Return the [X, Y] coordinate for the center point of the cell that contains the specified text.  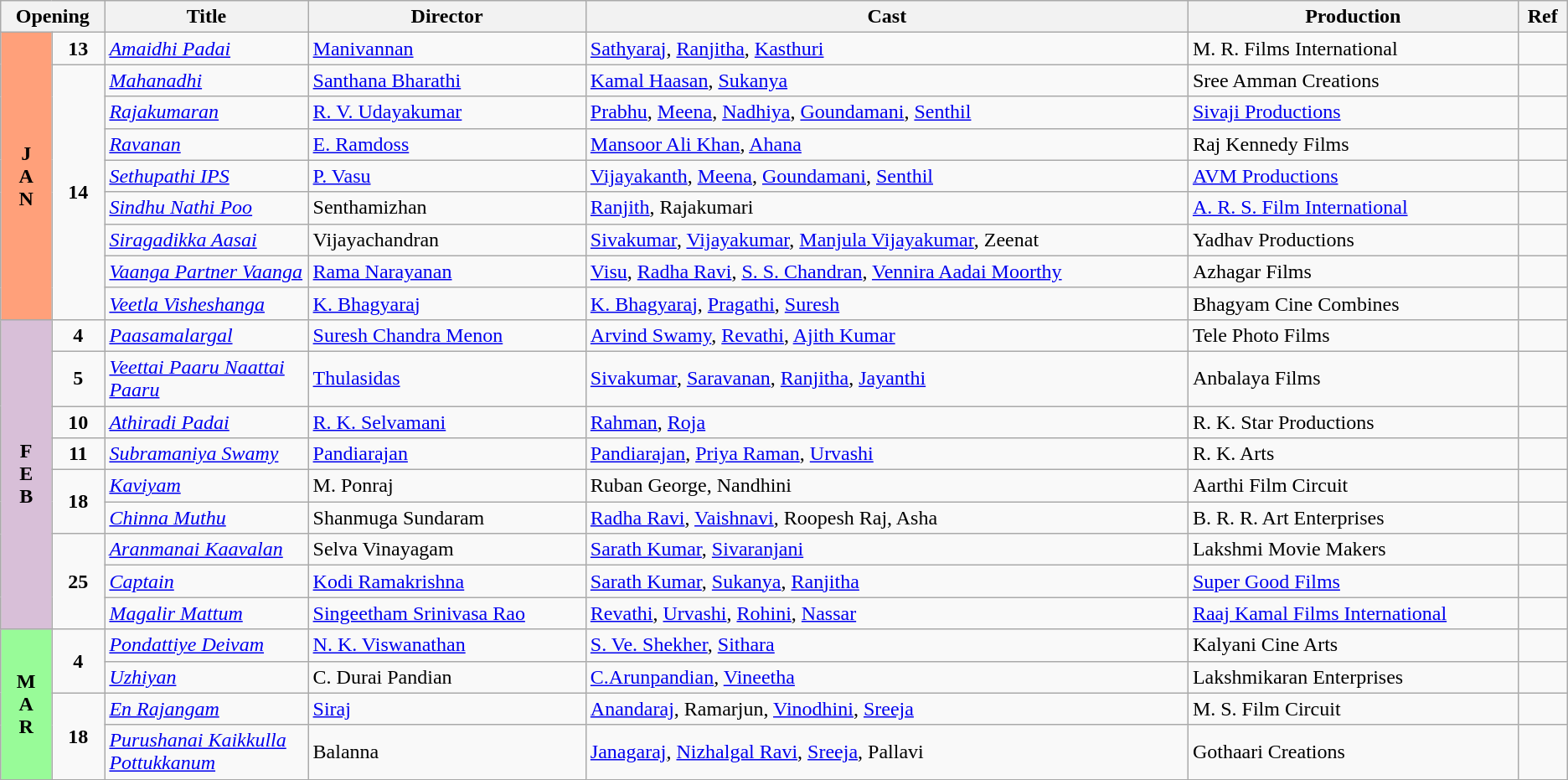
11 [79, 454]
Ref [1543, 17]
Selva Vinayagam [447, 550]
R. K. Star Productions [1353, 421]
Purushanai Kaikkulla Pottukkanum [206, 752]
Yadhav Productions [1353, 240]
JAN [27, 176]
Kalyani Cine Arts [1353, 645]
Kamal Haasan, Sukanya [886, 80]
Rajakumaran [206, 112]
Sivaji Productions [1353, 112]
MAR [27, 704]
K. Bhagyaraj, Pragathi, Suresh [886, 303]
N. K. Viswanathan [447, 645]
Opening [53, 17]
P. Vasu [447, 176]
C. Durai Pandian [447, 677]
Mahanadhi [206, 80]
Kaviyam [206, 486]
Subramaniya Swamy [206, 454]
R. V. Udayakumar [447, 112]
Sree Amman Creations [1353, 80]
Siraj [447, 709]
Athiradi Padai [206, 421]
Aarthi Film Circuit [1353, 486]
Rama Narayanan [447, 271]
Sathyaraj, Ranjitha, Kasthuri [886, 49]
Mansoor Ali Khan, Ahana [886, 144]
A. R. S. Film International [1353, 208]
Singeetham Srinivasa Rao [447, 613]
R. K. Selvamani [447, 421]
Pandiarajan [447, 454]
S. Ve. Shekher, Sithara [886, 645]
Visu, Radha Ravi, S. S. Chandran, Vennira Aadai Moorthy [886, 271]
Ranjith, Rajakumari [886, 208]
Manivannan [447, 49]
10 [79, 421]
Pandiarajan, Priya Raman, Urvashi [886, 454]
Sindhu Nathi Poo [206, 208]
Title [206, 17]
Suresh Chandra Menon [447, 335]
Vaanga Partner Vaanga [206, 271]
En Rajangam [206, 709]
Balanna [447, 752]
Kodi Ramakrishna [447, 581]
K. Bhagyaraj [447, 303]
Raaj Kamal Films International [1353, 613]
14 [79, 192]
Raj Kennedy Films [1353, 144]
Uzhiyan [206, 677]
Sivakumar, Saravanan, Ranjitha, Jayanthi [886, 379]
Prabhu, Meena, Nadhiya, Goundamani, Senthil [886, 112]
5 [79, 379]
Azhagar Films [1353, 271]
13 [79, 49]
Anbalaya Films [1353, 379]
E. Ramdoss [447, 144]
Sivakumar, Vijayakumar, Manjula Vijayakumar, Zeenat [886, 240]
Vijayakanth, Meena, Goundamani, Senthil [886, 176]
Radha Ravi, Vaishnavi, Roopesh Raj, Asha [886, 518]
C.Arunpandian, Vineetha [886, 677]
Chinna Muthu [206, 518]
Lakshmikaran Enterprises [1353, 677]
M. Ponraj [447, 486]
Arvind Swamy, Revathi, Ajith Kumar [886, 335]
Lakshmi Movie Makers [1353, 550]
Magalir Mattum [206, 613]
Sethupathi IPS [206, 176]
Senthamizhan [447, 208]
Vijayachandran [447, 240]
Veetla Visheshanga [206, 303]
25 [79, 581]
Captain [206, 581]
Revathi, Urvashi, Rohini, Nassar [886, 613]
Thulasidas [447, 379]
M. S. Film Circuit [1353, 709]
FEB [27, 474]
R. K. Arts [1353, 454]
Sarath Kumar, Sivaranjani [886, 550]
M. R. Films International [1353, 49]
Janagaraj, Nizhalgal Ravi, Sreeja, Pallavi [886, 752]
AVM Productions [1353, 176]
Aranmanai Kaavalan [206, 550]
Sarath Kumar, Sukanya, Ranjitha [886, 581]
Anandaraj, Ramarjun, Vinodhini, Sreeja [886, 709]
Santhana Bharathi [447, 80]
Veettai Paaru Naattai Paaru [206, 379]
Gothaari Creations [1353, 752]
Pondattiye Deivam [206, 645]
Bhagyam Cine Combines [1353, 303]
Ravanan [206, 144]
Shanmuga Sundaram [447, 518]
B. R. R. Art Enterprises [1353, 518]
Ruban George, Nandhini [886, 486]
Tele Photo Films [1353, 335]
Production [1353, 17]
Cast [886, 17]
Director [447, 17]
Amaidhi Padai [206, 49]
Super Good Films [1353, 581]
Siragadikka Aasai [206, 240]
Rahman, Roja [886, 421]
Paasamalargal [206, 335]
